Detect which cell encompasses the target text, then output its [X, Y] center coordinate. 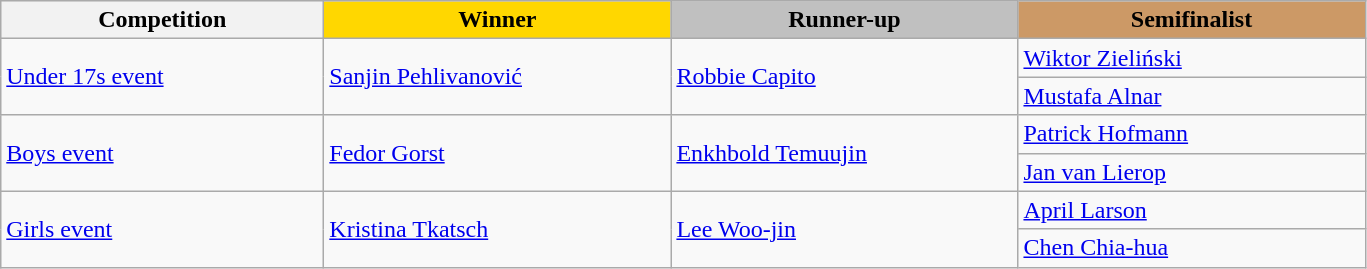
Mustafa Alnar [1192, 96]
Boys event [162, 153]
April Larson [1192, 210]
Kristina Tkatsch [498, 229]
Competition [162, 20]
Winner [498, 20]
Semifinalist [1192, 20]
Robbie Capito [844, 77]
Runner-up [844, 20]
Girls event [162, 229]
Wiktor Zieliński [1192, 58]
Enkhbold Temuujin [844, 153]
Lee Woo-jin [844, 229]
Jan van Lierop [1192, 172]
Patrick Hofmann [1192, 134]
Sanjin Pehlivanović [498, 77]
Chen Chia-hua [1192, 248]
Fedor Gorst [498, 153]
Under 17s event [162, 77]
